Extract the [x, y] coordinate from the center of the cell holding the provided text.  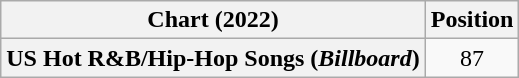
US Hot R&B/Hip-Hop Songs (Billboard) [213, 58]
87 [472, 58]
Position [472, 20]
Chart (2022) [213, 20]
